For the text-containing cell, return its midpoint in [X, Y] coordinate format. 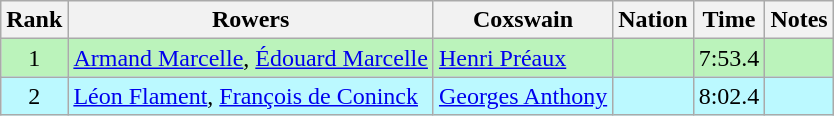
Henri Préaux [522, 58]
Léon Flament, François de Coninck [251, 96]
2 [34, 96]
8:02.4 [729, 96]
7:53.4 [729, 58]
Notes [799, 20]
Armand Marcelle, Édouard Marcelle [251, 58]
Time [729, 20]
Georges Anthony [522, 96]
Coxswain [522, 20]
1 [34, 58]
Rowers [251, 20]
Nation [653, 20]
Rank [34, 20]
